Capture the cell that displays the provided text and extract its [X, Y] central coordinate. 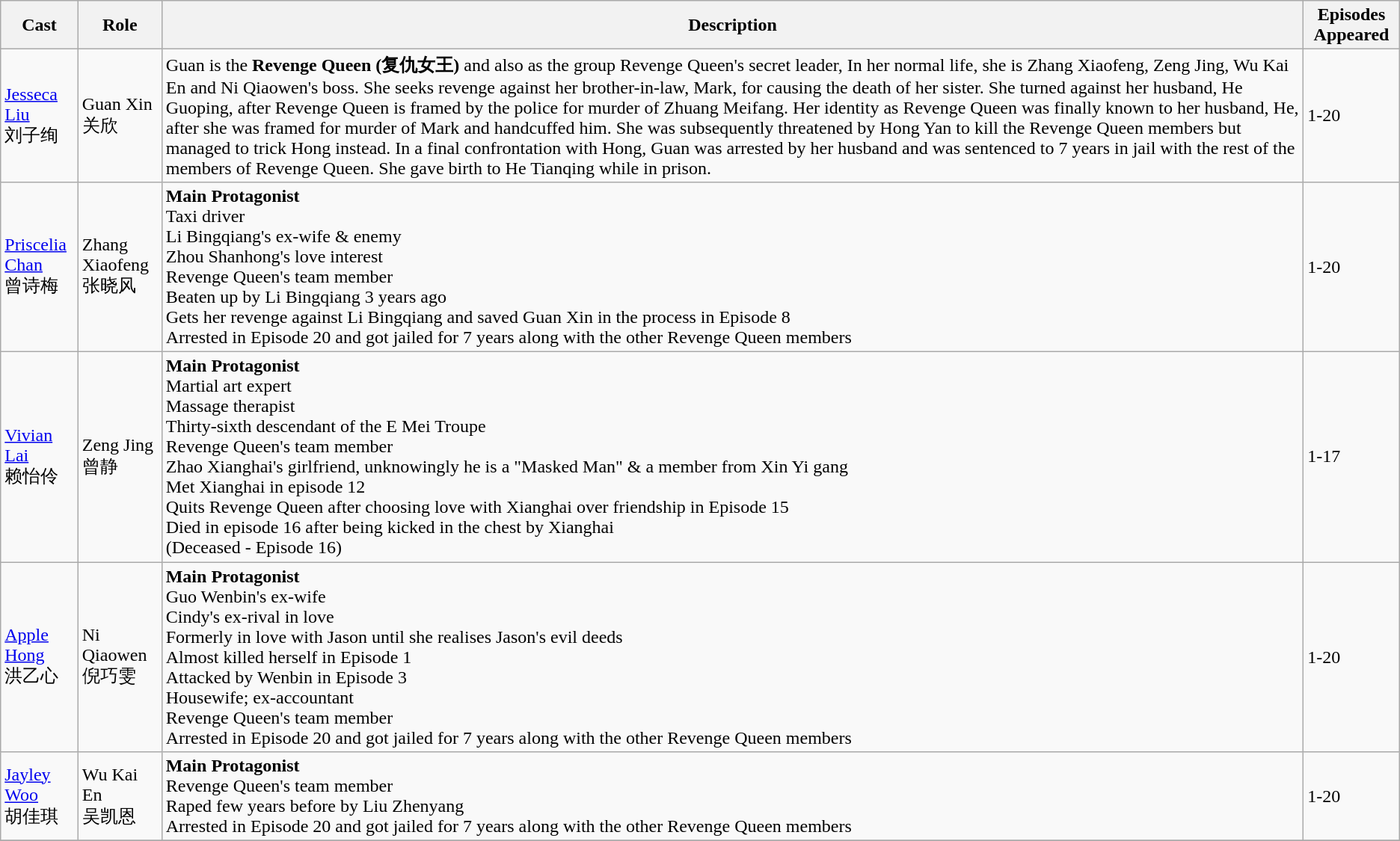
Apple Hong 洪乙心 [39, 657]
Zeng Jing 曾静 [120, 456]
Ni Qiaowen 倪巧雯 [120, 657]
Jesseca Liu 刘子绚 [39, 116]
Episodes Appeared [1351, 25]
Cast [39, 25]
Zhang Xiaofeng 张晓风 [120, 266]
Role [120, 25]
Guan Xin 关欣 [120, 116]
Jayley Woo 胡佳琪 [39, 797]
Vivian Lai 赖怡伶 [39, 456]
1-17 [1351, 456]
Priscelia Chan 曾诗梅 [39, 266]
Description [733, 25]
Wu Kai En 吴凯恩 [120, 797]
